Capture the cell that displays the provided text and extract its [x, y] central coordinate. 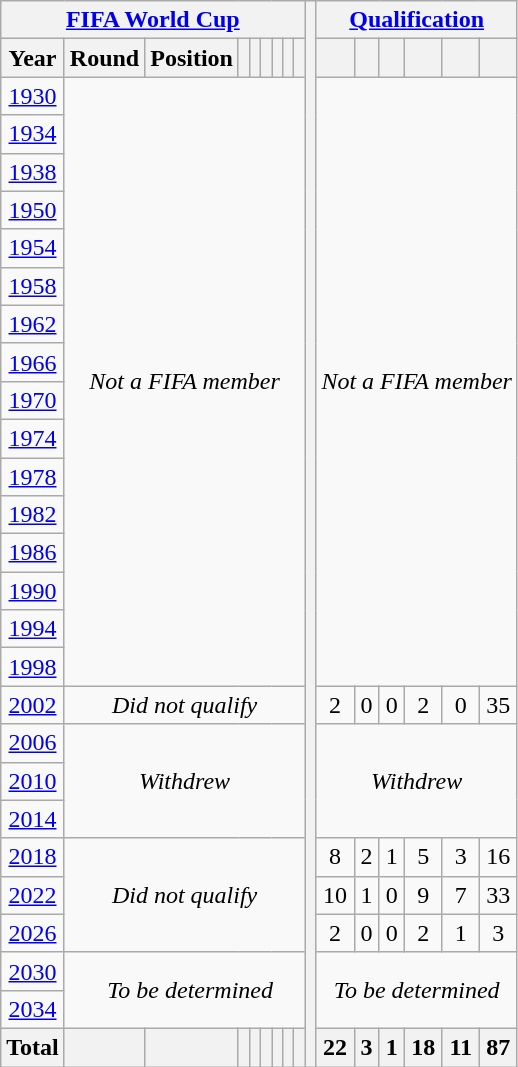
2010 [33, 781]
1958 [33, 286]
2026 [33, 933]
1970 [33, 400]
9 [423, 895]
2018 [33, 857]
2002 [33, 705]
33 [498, 895]
7 [460, 895]
FIFA World Cup [153, 20]
1994 [33, 629]
5 [423, 857]
1982 [33, 515]
8 [335, 857]
1950 [33, 210]
16 [498, 857]
2030 [33, 971]
Position [192, 58]
11 [460, 1047]
1938 [33, 172]
10 [335, 895]
1934 [33, 134]
1930 [33, 96]
1962 [33, 324]
1986 [33, 553]
Qualification [416, 20]
Total [33, 1047]
87 [498, 1047]
2014 [33, 819]
1990 [33, 591]
Round [104, 58]
Year [33, 58]
1954 [33, 248]
1966 [33, 362]
1974 [33, 438]
1998 [33, 667]
35 [498, 705]
22 [335, 1047]
1978 [33, 477]
18 [423, 1047]
2006 [33, 743]
2022 [33, 895]
2034 [33, 1009]
